Extract the [X, Y] coordinate from the center of the cell holding the provided text.  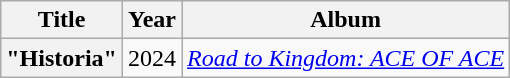
2024 [152, 58]
Album [346, 20]
Title [62, 20]
Year [152, 20]
Road to Kingdom: ACE OF ACE [346, 58]
"Historia" [62, 58]
